Detect which cell encompasses the target text, then output its (X, Y) center coordinate. 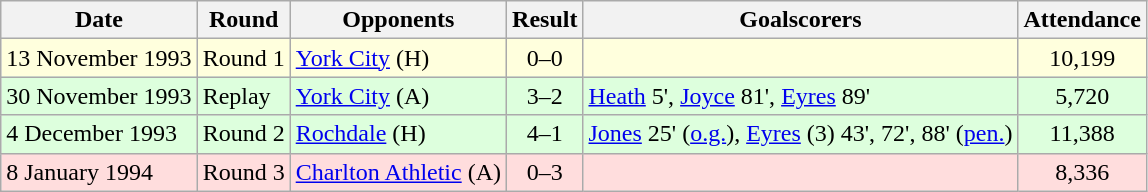
Goalscorers (800, 20)
4 December 1993 (99, 134)
York City (A) (398, 96)
Round 2 (244, 134)
Round 3 (244, 172)
Result (545, 20)
0–3 (545, 172)
York City (H) (398, 58)
13 November 1993 (99, 58)
Replay (244, 96)
Rochdale (H) (398, 134)
3–2 (545, 96)
4–1 (545, 134)
Heath 5', Joyce 81', Eyres 89' (800, 96)
Jones 25' (o.g.), Eyres (3) 43', 72', 88' (pen.) (800, 134)
Charlton Athletic (A) (398, 172)
30 November 1993 (99, 96)
8,336 (1082, 172)
10,199 (1082, 58)
Round 1 (244, 58)
8 January 1994 (99, 172)
Date (99, 20)
Opponents (398, 20)
11,388 (1082, 134)
0–0 (545, 58)
Attendance (1082, 20)
Round (244, 20)
5,720 (1082, 96)
